Scan for the cell matching the given text and deliver its (x, y) coordinate at center. 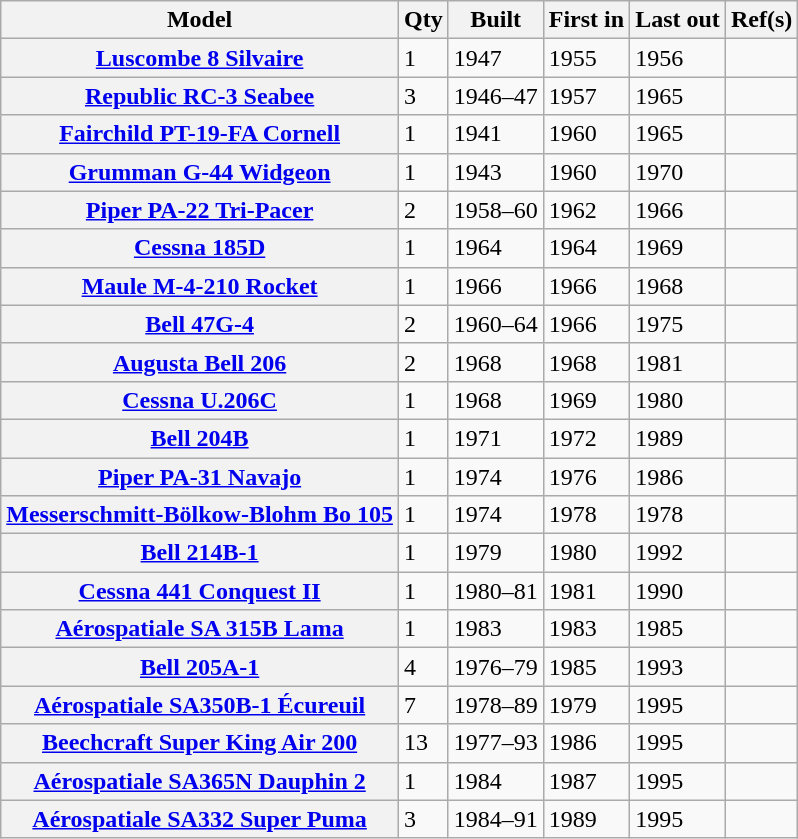
Cessna U.206C (200, 400)
1993 (678, 667)
1992 (678, 553)
1978–89 (496, 705)
13 (423, 743)
Luscombe 8 Silvaire (200, 58)
Aérospatiale SA 315B Lama (200, 629)
Built (496, 20)
Aérospatiale SA350B-1 Écureuil (200, 705)
Bell 205A-1 (200, 667)
1987 (586, 781)
1972 (586, 438)
Last out (678, 20)
1957 (586, 96)
1976–79 (496, 667)
7 (423, 705)
1970 (678, 172)
4 (423, 667)
1980–81 (496, 591)
Beechcraft Super King Air 200 (200, 743)
Bell 214B-1 (200, 553)
Cessna 441 Conquest II (200, 591)
1971 (496, 438)
1941 (496, 134)
Grumman G-44 Widgeon (200, 172)
Bell 47G-4 (200, 324)
Messerschmitt-Bölkow-Blohm Bo 105 (200, 515)
1975 (678, 324)
First in (586, 20)
1984 (496, 781)
1990 (678, 591)
Model (200, 20)
Fairchild PT-19-FA Cornell (200, 134)
Augusta Bell 206 (200, 362)
1977–93 (496, 743)
Republic RC-3 Seabee (200, 96)
Qty (423, 20)
1984–91 (496, 819)
1947 (496, 58)
Maule M-4-210 Rocket (200, 286)
Bell 204B (200, 438)
1946–47 (496, 96)
Ref(s) (761, 20)
Cessna 185D (200, 248)
1976 (586, 477)
1958–60 (496, 210)
Aérospatiale SA365N Dauphin 2 (200, 781)
Piper PA-22 Tri-Pacer (200, 210)
1962 (586, 210)
1956 (678, 58)
1960–64 (496, 324)
1955 (586, 58)
Piper PA-31 Navajo (200, 477)
Aérospatiale SA332 Super Puma (200, 819)
1943 (496, 172)
